Return [x, y] of the center of cell containing provided text 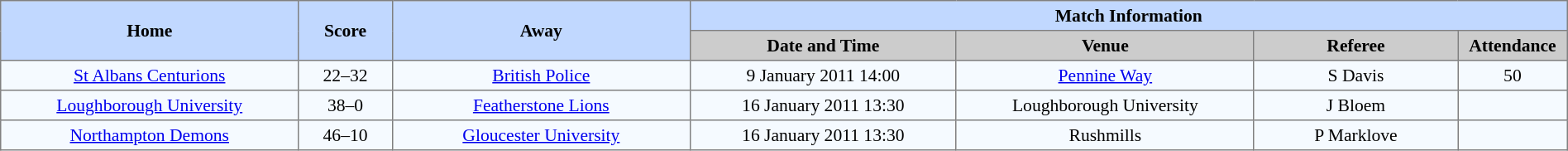
Pennine Way [1105, 75]
Match Information [1128, 16]
Featherstone Lions [541, 105]
46–10 [346, 135]
Gloucester University [541, 135]
50 [1513, 75]
S Davis [1355, 75]
P Marklove [1355, 135]
Referee [1355, 46]
Away [541, 31]
9 January 2011 14:00 [823, 75]
Northampton Demons [150, 135]
Score [346, 31]
38–0 [346, 105]
Venue [1105, 46]
Rushmills [1105, 135]
British Police [541, 75]
Home [150, 31]
22–32 [346, 75]
Attendance [1513, 46]
Date and Time [823, 46]
St Albans Centurions [150, 75]
J Bloem [1355, 105]
